Determine the (x, y) coordinate at the center of the cell enclosing the given text.  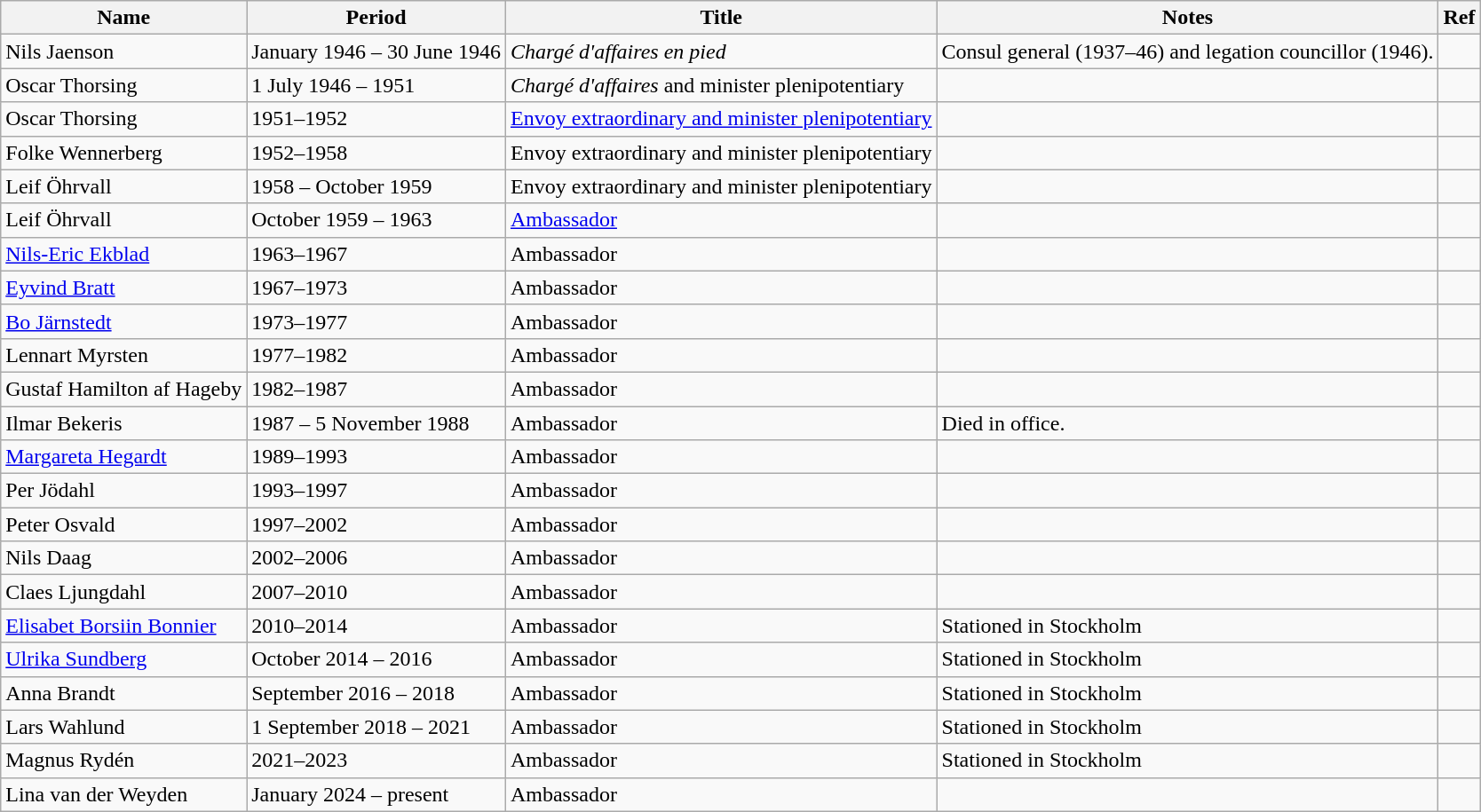
1967–1973 (376, 288)
2002–2006 (376, 558)
Ilmar Bekeris (124, 423)
Name (124, 18)
1993–1997 (376, 491)
1977–1982 (376, 355)
Title (721, 18)
Peter Osvald (124, 524)
Ulrika Sundberg (124, 659)
1989–1993 (376, 457)
Nils Daag (124, 558)
Lennart Myrsten (124, 355)
Bo Järnstedt (124, 321)
Nils-Eric Ekblad (124, 254)
Margareta Hegardt (124, 457)
October 1959 – 1963 (376, 220)
Lars Wahlund (124, 727)
1951–1952 (376, 119)
1 July 1946 – 1951 (376, 85)
1958 – October 1959 (376, 186)
Consul general (1937–46) and legation councillor (1946). (1188, 51)
1987 – 5 November 1988 (376, 423)
Lina van der Weyden (124, 794)
Nils Jaenson (124, 51)
1973–1977 (376, 321)
Notes (1188, 18)
1982–1987 (376, 389)
Folke Wennerberg (124, 153)
Chargé d'affaires and minister plenipotentiary (721, 85)
Elisabet Borsiin Bonnier (124, 626)
Period (376, 18)
September 2016 – 2018 (376, 693)
1952–1958 (376, 153)
1997–2002 (376, 524)
January 2024 – present (376, 794)
2007–2010 (376, 592)
2010–2014 (376, 626)
Per Jödahl (124, 491)
January 1946 – 30 June 1946 (376, 51)
Magnus Rydén (124, 761)
Eyvind Bratt (124, 288)
October 2014 – 2016 (376, 659)
Gustaf Hamilton af Hageby (124, 389)
Ref (1460, 18)
Claes Ljungdahl (124, 592)
Died in office. (1188, 423)
Anna Brandt (124, 693)
Chargé d'affaires en pied (721, 51)
2021–2023 (376, 761)
1 September 2018 – 2021 (376, 727)
1963–1967 (376, 254)
